Extract the (x, y) coordinate from the center of the cell holding the provided text.  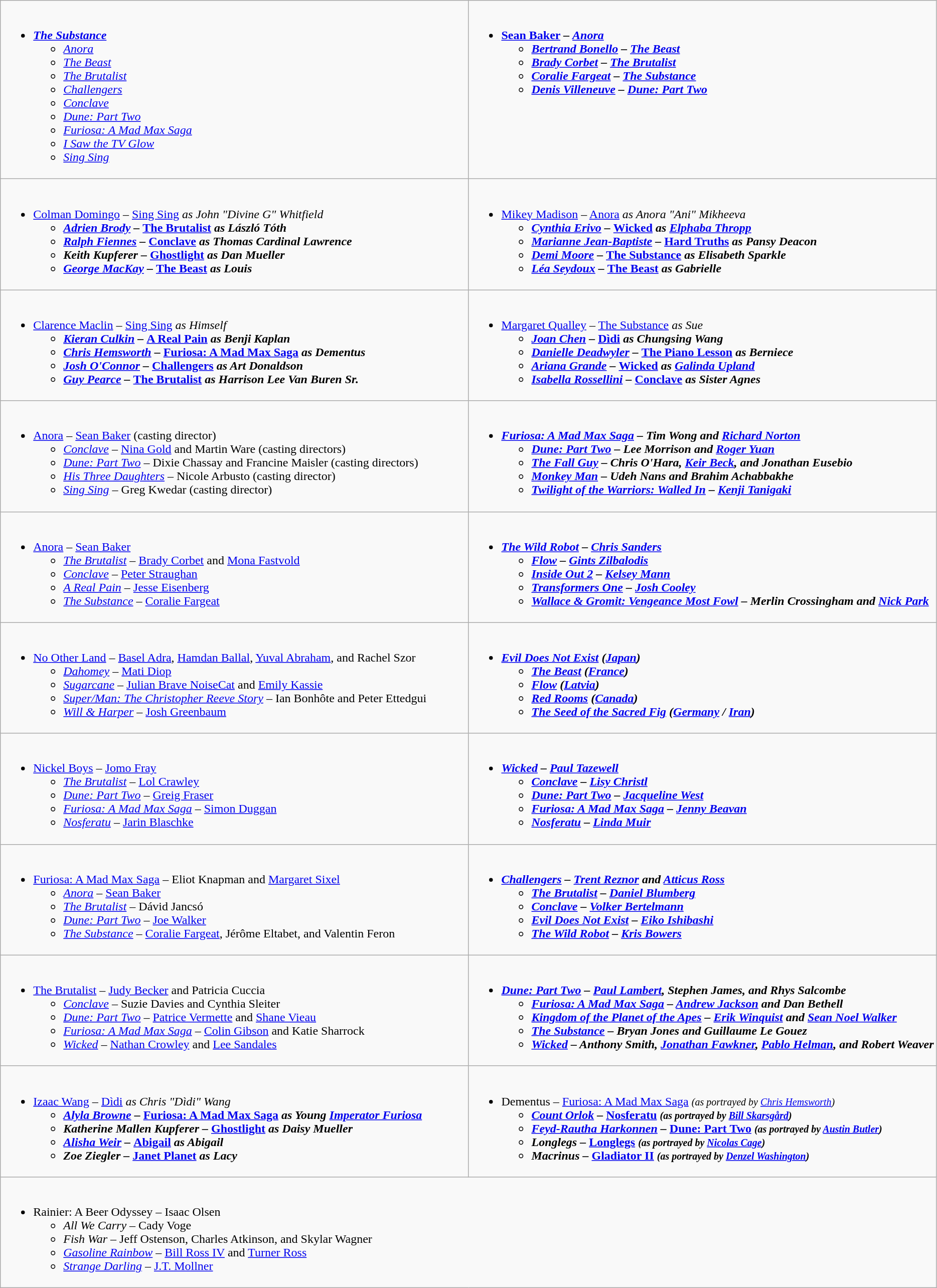
The SubstanceAnoraThe BeastThe BrutalistChallengersConclaveDune: Part TwoFuriosa: A Mad Max SagaI Saw the TV GlowSing Sing (235, 90)
Evil Does Not Exist (Japan)The Beast (France)Flow (Latvia)Red Rooms (Canada)The Seed of the Sacred Fig (Germany / Iran) (702, 678)
Wicked – Paul TazewellConclave – Lisy ChristlDune: Part Two – Jacqueline WestFuriosa: A Mad Max Saga – Jenny BeavanNosferatu – Linda Muir (702, 788)
Nickel Boys – Jomo FrayThe Brutalist – Lol CrawleyDune: Part Two – Greig FraserFuriosa: A Mad Max Saga – Simon DugganNosferatu – Jarin Blaschke (235, 788)
Sean Baker – AnoraBertrand Bonello – The BeastBrady Corbet – The BrutalistCoralie Fargeat – The SubstanceDenis Villeneuve – Dune: Part Two (702, 90)
